From the cell containing the given text, extract its center point as (x, y) coordinate. 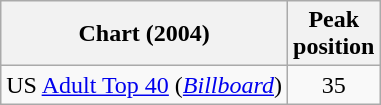
Peakposition (334, 34)
Chart (2004) (144, 34)
US Adult Top 40 (Billboard) (144, 85)
35 (334, 85)
